Capture the cell that displays the provided text and extract its [X, Y] central coordinate. 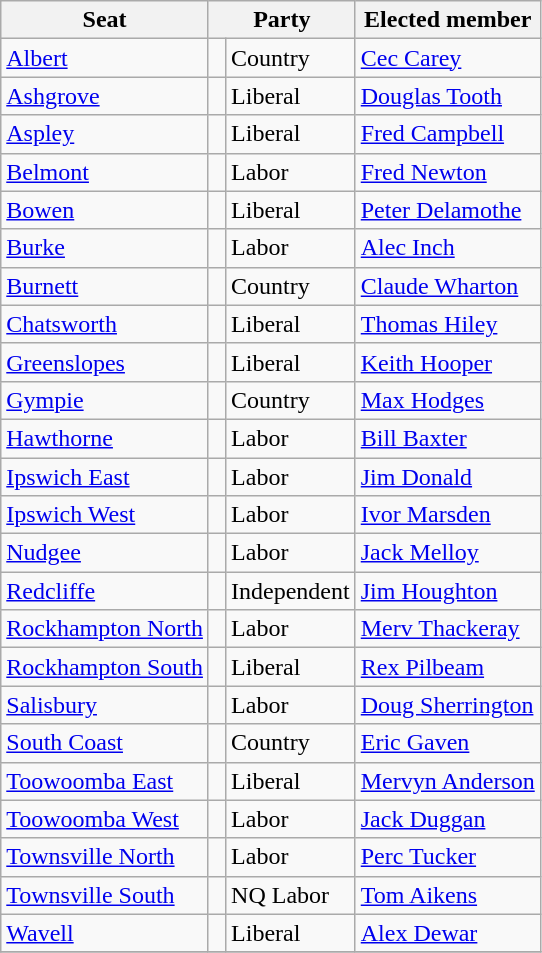
Gympie [105, 400]
Rex Pilbeam [448, 667]
Burke [105, 248]
Claude Wharton [448, 286]
Rockhampton North [105, 629]
Jim Donald [448, 477]
Tom Aikens [448, 895]
Rockhampton South [105, 667]
Wavell [105, 933]
Eric Gaven [448, 743]
Townsville South [105, 895]
Toowoomba West [105, 819]
Redcliffe [105, 591]
Chatsworth [105, 324]
Toowoomba East [105, 781]
Peter Delamothe [448, 210]
Greenslopes [105, 362]
Thomas Hiley [448, 324]
Nudgee [105, 553]
Ipswich East [105, 477]
Hawthorne [105, 438]
South Coast [105, 743]
Alec Inch [448, 248]
Max Hodges [448, 400]
Belmont [105, 172]
Burnett [105, 286]
Ivor Marsden [448, 515]
Aspley [105, 134]
Jack Duggan [448, 819]
Seat [105, 20]
NQ Labor [291, 895]
Party [282, 20]
Douglas Tooth [448, 96]
Bowen [105, 210]
Fred Newton [448, 172]
Ashgrove [105, 96]
Merv Thackeray [448, 629]
Bill Baxter [448, 438]
Fred Campbell [448, 134]
Cec Carey [448, 58]
Doug Sherrington [448, 705]
Townsville North [105, 857]
Albert [105, 58]
Keith Hooper [448, 362]
Alex Dewar [448, 933]
Jim Houghton [448, 591]
Salisbury [105, 705]
Perc Tucker [448, 857]
Jack Melloy [448, 553]
Ipswich West [105, 515]
Elected member [448, 20]
Independent [291, 591]
Mervyn Anderson [448, 781]
